Identify which cell holds the provided text, then report its (X, Y) central coordinate. 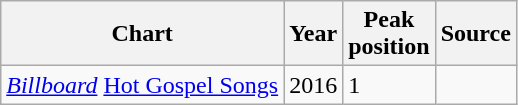
Year (314, 34)
Peakposition (389, 34)
Source (476, 34)
Chart (142, 34)
Billboard Hot Gospel Songs (142, 85)
2016 (314, 85)
1 (389, 85)
